Determine the [x, y] coordinate at the center of the cell enclosing the given text.  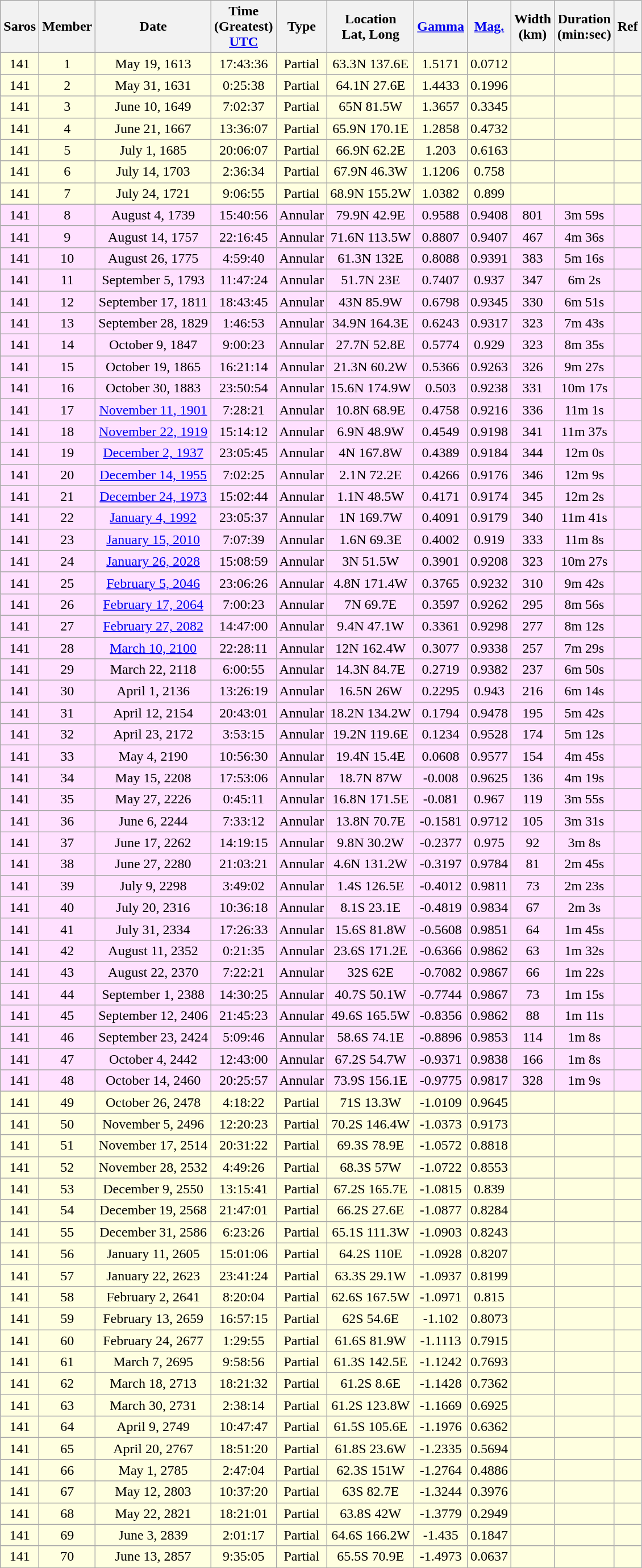
22:28:11 [243, 648]
7m 29s [585, 648]
10:36:18 [243, 907]
26 [67, 604]
December 14, 1955 [153, 475]
April 1, 2136 [153, 691]
328 [533, 1081]
277 [533, 626]
-1.1428 [441, 1384]
7m 43s [585, 323]
1m 11s [585, 1016]
24 [67, 561]
61.3N 132E [370, 258]
331 [533, 388]
21 [67, 496]
29 [67, 670]
0.9478 [489, 713]
37 [67, 843]
8:20:04 [243, 1297]
3:49:02 [243, 886]
20:31:22 [243, 1146]
-1.3244 [441, 1492]
49 [67, 1102]
7:28:21 [243, 410]
11m 37s [585, 432]
July 14, 1703 [153, 172]
0.1794 [441, 713]
0.9173 [489, 1124]
63.3S 29.1W [370, 1275]
0.9174 [489, 496]
14:19:15 [243, 843]
0.9851 [489, 929]
2.1N 72.2E [370, 475]
73.9S 156.1E [370, 1081]
5:09:46 [243, 1038]
1 [67, 64]
-1.0722 [441, 1167]
May 31, 1631 [153, 85]
June 21, 1667 [153, 128]
216 [533, 691]
92 [533, 843]
45 [67, 1016]
0.9625 [489, 778]
0.899 [489, 193]
383 [533, 258]
-0.6366 [441, 951]
17:53:06 [243, 778]
154 [533, 756]
16:21:14 [243, 367]
14:30:25 [243, 994]
0.7407 [441, 280]
November 22, 1919 [153, 432]
18:21:01 [243, 1513]
6m 2s [585, 280]
0.4732 [489, 128]
0.3345 [489, 107]
0.758 [489, 172]
18:43:45 [243, 302]
-1.0971 [441, 1297]
June 27, 2280 [153, 864]
-0.8896 [441, 1038]
62S 54.6E [370, 1318]
0.8199 [489, 1275]
46 [67, 1038]
1m 45s [585, 929]
14.3N 84.7E [370, 670]
346 [533, 475]
9:06:55 [243, 193]
0.3597 [441, 604]
0.9407 [489, 237]
12:20:23 [243, 1124]
64.6S 166.2W [370, 1535]
67.9N 46.3W [370, 172]
Date [153, 27]
1.3657 [441, 107]
1N 169.7W [370, 518]
October 30, 1883 [153, 388]
44 [67, 994]
0.839 [489, 1189]
September 5, 1793 [153, 280]
-1.1976 [441, 1427]
30 [67, 691]
20:06:07 [243, 150]
0.3765 [441, 583]
July 9, 2298 [153, 886]
-1.0877 [441, 1210]
May 22, 2821 [153, 1513]
0.6798 [441, 302]
7:33:12 [243, 821]
7:02:37 [243, 107]
18.7N 87W [370, 778]
18:21:32 [243, 1384]
May 15, 2208 [153, 778]
12m 0s [585, 453]
0.3361 [441, 626]
27.7N 52.8E [370, 345]
18:51:20 [243, 1449]
60 [67, 1340]
0.0608 [441, 756]
347 [533, 280]
5 [67, 150]
17 [67, 410]
6m 50s [585, 670]
-0.1581 [441, 821]
October 4, 2442 [153, 1059]
November 17, 2514 [153, 1146]
September 12, 2406 [153, 1016]
65.5S 70.9E [370, 1557]
June 13, 2857 [153, 1557]
0.9317 [489, 323]
9:00:23 [243, 345]
0.9784 [489, 864]
-1.0937 [441, 1275]
65.9N 170.1E [370, 128]
4.6N 131.2W [370, 864]
15:01:06 [243, 1254]
May 19, 1613 [153, 64]
December 2, 1937 [153, 453]
May 1, 2785 [153, 1470]
34.9N 164.3E [370, 323]
62.3S 151W [370, 1470]
35 [67, 799]
October 19, 1865 [153, 367]
0.4389 [441, 453]
1.5171 [441, 64]
0.9382 [489, 670]
55 [67, 1232]
3N 51.5W [370, 561]
-1.4973 [441, 1557]
59 [67, 1318]
0.919 [489, 540]
0.1234 [441, 735]
January 15, 2010 [153, 540]
9 [67, 237]
11m 41s [585, 518]
61 [67, 1362]
23:50:54 [243, 388]
LocationLat, Long [370, 27]
June 6, 2244 [153, 821]
38 [67, 864]
September 17, 1811 [153, 302]
25 [67, 583]
18 [67, 432]
July 20, 2316 [153, 907]
23:41:24 [243, 1275]
January 11, 2605 [153, 1254]
November 5, 2496 [153, 1124]
8 [67, 215]
70.2S 146.4W [370, 1124]
April 23, 2172 [153, 735]
0.9588 [441, 215]
801 [533, 215]
1.2858 [441, 128]
0.4758 [441, 410]
1.4S 126.5E [370, 886]
0.6163 [489, 150]
174 [533, 735]
0.2949 [489, 1513]
August 14, 1757 [153, 237]
19.2N 119.6E [370, 735]
19.4N 15.4E [370, 756]
0.6362 [489, 1427]
3m 8s [585, 843]
0.3901 [441, 561]
28 [67, 648]
Time(Greatest)UTC [243, 27]
0.4886 [489, 1470]
-1.102 [441, 1318]
11m 1s [585, 410]
1m 22s [585, 972]
-1.435 [441, 1535]
51 [67, 1146]
65N 81.5W [370, 107]
68.3S 57W [370, 1167]
Member [67, 27]
1:29:55 [243, 1340]
33 [67, 756]
15:02:44 [243, 496]
-1.1669 [441, 1405]
0.7915 [489, 1340]
0.0712 [489, 64]
0.8818 [489, 1146]
0.4091 [441, 518]
0:45:11 [243, 799]
October 26, 2478 [153, 1102]
Mag. [489, 27]
September 1, 2388 [153, 994]
13.8N 70.7E [370, 821]
11 [67, 280]
November 28, 2532 [153, 1167]
54 [67, 1210]
9:35:05 [243, 1557]
66.9N 62.2E [370, 150]
58 [67, 1297]
13:26:19 [243, 691]
7:02:25 [243, 475]
0:25:38 [243, 85]
166 [533, 1059]
10 [67, 258]
February 2, 2641 [153, 1297]
September 23, 2424 [153, 1038]
0.9179 [489, 518]
16:57:15 [243, 1318]
6m 14s [585, 691]
December 31, 2586 [153, 1232]
7:22:21 [243, 972]
0.0637 [489, 1557]
70 [67, 1557]
52 [67, 1167]
0.5366 [441, 367]
11:47:24 [243, 280]
4.8N 171.4W [370, 583]
67.2S 54.7W [370, 1059]
63.3N 137.6E [370, 64]
0.9834 [489, 907]
-0.4819 [441, 907]
March 18, 2713 [153, 1384]
62 [67, 1384]
June 10, 1649 [153, 107]
0.9345 [489, 302]
8m 56s [585, 604]
21:03:21 [243, 864]
1.203 [441, 150]
49.6S 165.5W [370, 1016]
9m 42s [585, 583]
April 12, 2154 [153, 713]
0.8088 [441, 258]
13 [67, 323]
71.6N 113.5W [370, 237]
October 14, 2460 [153, 1081]
December 9, 2550 [153, 1189]
43N 85.9W [370, 302]
310 [533, 583]
0.4002 [441, 540]
31 [67, 713]
64.2S 110E [370, 1254]
5m 42s [585, 713]
12:43:00 [243, 1059]
April 9, 2749 [153, 1427]
July 31, 2334 [153, 929]
0.9262 [489, 604]
15.6S 81.8W [370, 929]
1m 9s [585, 1081]
0.8807 [441, 237]
0.9853 [489, 1038]
0.9391 [489, 258]
341 [533, 432]
8m 35s [585, 345]
0.8207 [489, 1254]
0.9811 [489, 886]
0.9184 [489, 453]
5m 12s [585, 735]
136 [533, 778]
2m 23s [585, 886]
0.9645 [489, 1102]
66.2S 27.6E [370, 1210]
47 [67, 1059]
-1.0572 [441, 1146]
0.2295 [441, 691]
2:47:04 [243, 1470]
0.9298 [489, 626]
0.9176 [489, 475]
333 [533, 540]
12N 162.4W [370, 648]
-1.3779 [441, 1513]
-0.8356 [441, 1016]
0.503 [441, 388]
17:26:33 [243, 929]
3:53:15 [243, 735]
December 19, 2568 [153, 1210]
4:59:40 [243, 258]
Ref [627, 27]
July 1, 1685 [153, 150]
21.3N 60.2W [370, 367]
344 [533, 453]
51.7N 23E [370, 280]
7:07:39 [243, 540]
27 [67, 626]
2m 45s [585, 864]
14:47:00 [243, 626]
Saros [20, 27]
0.975 [489, 843]
0.9408 [489, 215]
48 [67, 1081]
6.9N 48.9W [370, 432]
68.9N 155.2W [370, 193]
7:00:23 [243, 604]
0.1996 [489, 85]
15.6N 174.9W [370, 388]
-0.008 [441, 778]
-1.0109 [441, 1102]
13:36:07 [243, 128]
237 [533, 670]
April 20, 2767 [153, 1449]
0:21:35 [243, 951]
71S 13.3W [370, 1102]
20:25:57 [243, 1081]
53 [67, 1189]
-0.4012 [441, 886]
Type [302, 27]
0.7693 [489, 1362]
March 7, 2695 [153, 1362]
0.4549 [441, 432]
December 24, 1973 [153, 496]
6:00:55 [243, 670]
22:16:45 [243, 237]
1m 15s [585, 994]
34 [67, 778]
12m 2s [585, 496]
June 17, 2262 [153, 843]
257 [533, 648]
36 [67, 821]
August 4, 1739 [153, 215]
69.3S 78.9E [370, 1146]
10:47:47 [243, 1427]
16.8N 171.5E [370, 799]
8m 12s [585, 626]
March 30, 2731 [153, 1405]
0.1847 [489, 1535]
2:01:17 [243, 1535]
2:36:34 [243, 172]
February 27, 2082 [153, 626]
January 4, 1992 [153, 518]
September 28, 1829 [153, 323]
0.6925 [489, 1405]
61.6S 81.9W [370, 1340]
0.4266 [441, 475]
10:37:20 [243, 1492]
3m 31s [585, 821]
0.9577 [489, 756]
June 3, 2839 [153, 1535]
65.1S 111.3W [370, 1232]
61.5S 105.6E [370, 1427]
15 [67, 367]
81 [533, 864]
57 [67, 1275]
0.8073 [489, 1318]
0.8284 [489, 1210]
March 22, 2118 [153, 670]
-0.3197 [441, 864]
February 24, 2677 [153, 1340]
22 [67, 518]
January 26, 2028 [153, 561]
0.9263 [489, 367]
-1.0373 [441, 1124]
0.9528 [489, 735]
-1.2764 [441, 1470]
-1.1242 [441, 1362]
61.3S 142.5E [370, 1362]
August 26, 1775 [153, 258]
6:23:26 [243, 1232]
0.9216 [489, 410]
0.9198 [489, 432]
20:43:01 [243, 713]
0.8243 [489, 1232]
-0.7082 [441, 972]
23:05:45 [243, 453]
Width(km) [533, 27]
17:43:36 [243, 64]
326 [533, 367]
March 10, 2100 [153, 648]
14 [67, 345]
15:14:12 [243, 432]
0.2719 [441, 670]
0.6243 [441, 323]
21:47:01 [243, 1210]
15:40:56 [243, 215]
February 13, 2659 [153, 1318]
1.1206 [441, 172]
21:45:23 [243, 1016]
0.929 [489, 345]
23:06:26 [243, 583]
12 [67, 302]
40.7S 50.1W [370, 994]
3 [67, 107]
1m 32s [585, 951]
2:38:14 [243, 1405]
10m 27s [585, 561]
-1.0928 [441, 1254]
0.967 [489, 799]
6 [67, 172]
4m 36s [585, 237]
0.5694 [489, 1449]
330 [533, 302]
19 [67, 453]
5m 16s [585, 258]
0.5774 [441, 345]
May 4, 2190 [153, 756]
23:05:37 [243, 518]
1.0382 [441, 193]
18.2N 134.2W [370, 713]
January 22, 2623 [153, 1275]
345 [533, 496]
16 [67, 388]
336 [533, 410]
58.6S 74.1E [370, 1038]
-1.0903 [441, 1232]
9:58:56 [243, 1362]
0.7362 [489, 1384]
88 [533, 1016]
3m 55s [585, 799]
May 12, 2803 [153, 1492]
2m 3s [585, 907]
1:46:53 [243, 323]
4:49:26 [243, 1167]
0.9338 [489, 648]
32 [67, 735]
56 [67, 1254]
4:18:22 [243, 1102]
62.6S 167.5W [370, 1297]
3m 59s [585, 215]
7N 69.7E [370, 604]
July 24, 1721 [153, 193]
10m 17s [585, 388]
195 [533, 713]
May 27, 2226 [153, 799]
39 [67, 886]
-1.0815 [441, 1189]
4N 167.8W [370, 453]
340 [533, 518]
11m 8s [585, 540]
10:56:30 [243, 756]
0.9712 [489, 821]
10.8N 68.9E [370, 410]
Duration(min:sec) [585, 27]
12m 9s [585, 475]
9.8N 30.2W [370, 843]
-0.9371 [441, 1059]
0.943 [489, 691]
64.1N 27.6E [370, 85]
0.9238 [489, 388]
1.1N 48.5W [370, 496]
1.4433 [441, 85]
69 [67, 1535]
61.2S 8.6E [370, 1384]
119 [533, 799]
61.2S 123.8W [370, 1405]
114 [533, 1038]
0.9232 [489, 583]
295 [533, 604]
0.3077 [441, 648]
August 22, 2370 [153, 972]
0.4171 [441, 496]
32S 62E [370, 972]
15:08:59 [243, 561]
50 [67, 1124]
-1.2335 [441, 1449]
79.9N 42.9E [370, 215]
-0.081 [441, 799]
41 [67, 929]
40 [67, 907]
0.9208 [489, 561]
7 [67, 193]
63S 82.7E [370, 1492]
August 11, 2352 [153, 951]
0.9817 [489, 1081]
20 [67, 475]
1.6N 69.3E [370, 540]
October 9, 1847 [153, 345]
-0.9775 [441, 1081]
February 5, 2046 [153, 583]
0.8553 [489, 1167]
6m 51s [585, 302]
16.5N 26W [370, 691]
23 [67, 540]
13:15:41 [243, 1189]
4m 45s [585, 756]
68 [67, 1513]
-1.1113 [441, 1340]
467 [533, 237]
9m 27s [585, 367]
43 [67, 972]
23.6S 171.2E [370, 951]
61.8S 23.6W [370, 1449]
0.815 [489, 1297]
105 [533, 821]
65 [67, 1449]
42 [67, 951]
67.2S 165.7E [370, 1189]
2 [67, 85]
-0.2377 [441, 843]
8.1S 23.1E [370, 907]
63.8S 42W [370, 1513]
-0.5608 [441, 929]
4 [67, 128]
November 11, 1901 [153, 410]
0.3976 [489, 1492]
February 17, 2064 [153, 604]
Gamma [441, 27]
9.4N 47.1W [370, 626]
0.9838 [489, 1059]
4m 19s [585, 778]
-0.7744 [441, 994]
0.937 [489, 280]
